From the cell containing the given text, extract its center point as (x, y) coordinate. 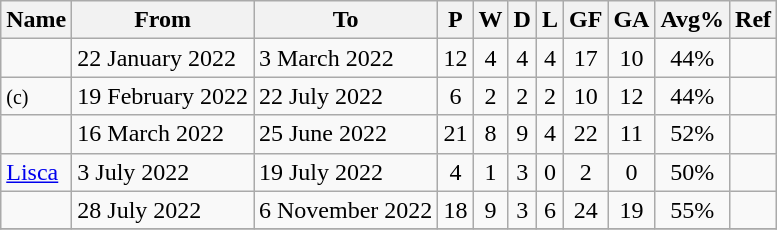
Lisca (36, 172)
6 November 2022 (346, 210)
55% (692, 210)
From (163, 20)
24 (585, 210)
Name (36, 20)
8 (490, 134)
3 March 2022 (346, 58)
22 January 2022 (163, 58)
3 July 2022 (163, 172)
22 July 2022 (346, 96)
50% (692, 172)
GF (585, 20)
L (550, 20)
Ref (754, 20)
28 July 2022 (163, 210)
P (456, 20)
To (346, 20)
19 (632, 210)
18 (456, 210)
GA (632, 20)
19 February 2022 (163, 96)
25 June 2022 (346, 134)
19 July 2022 (346, 172)
W (490, 20)
16 March 2022 (163, 134)
17 (585, 58)
(c) (36, 96)
Avg% (692, 20)
D (522, 20)
11 (632, 134)
21 (456, 134)
52% (692, 134)
22 (585, 134)
1 (490, 172)
